Locate the cell with the specified text and output its [x, y] center coordinate. 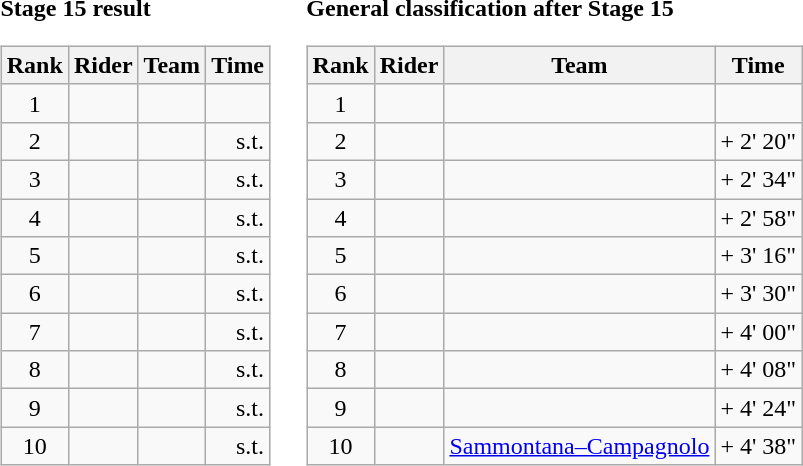
+ 2' 34" [758, 179]
+ 2' 20" [758, 141]
+ 3' 30" [758, 294]
+ 2' 58" [758, 217]
+ 4' 08" [758, 370]
+ 4' 38" [758, 446]
+ 3' 16" [758, 256]
Sammontana–Campagnolo [580, 446]
+ 4' 00" [758, 332]
+ 4' 24" [758, 408]
